Provide the [x, y] coordinate of the cell's center where the given text is located.  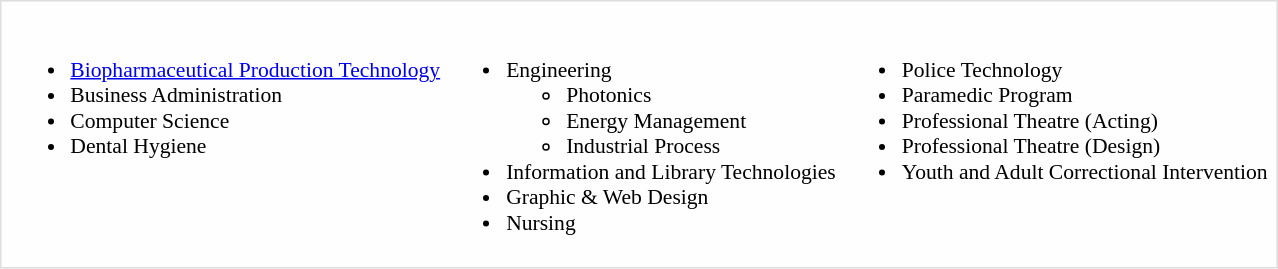
EngineeringPhotonicsEnergy ManagementIndustrial ProcessInformation and Library TechnologiesGraphic & Web DesignNursing [642, 134]
Biopharmaceutical Production TechnologyBusiness AdministrationComputer ScienceDental Hygiene [226, 134]
Police TechnologyParamedic ProgramProfessional Theatre (Acting)Professional Theatre (Design)Youth and Adult Correctional Intervention [1054, 134]
